Determine the (X, Y) coordinate at the center of the cell enclosing the given text.  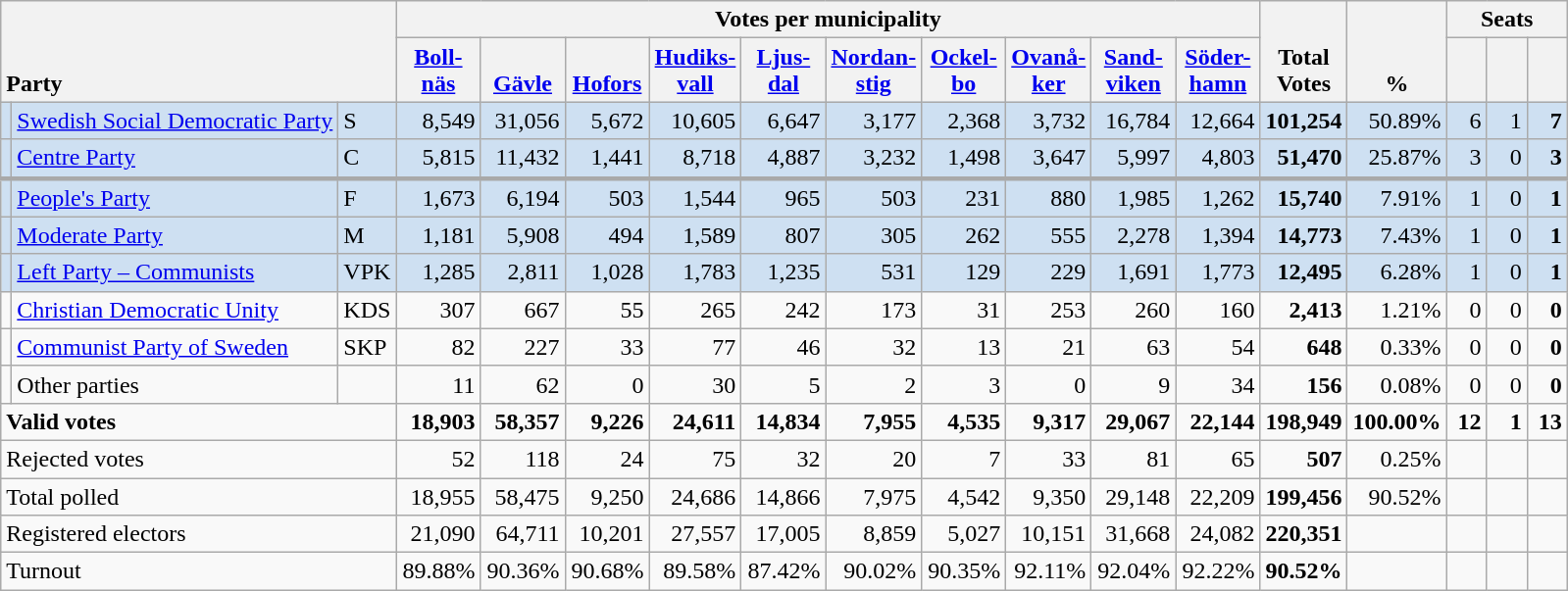
% (1396, 51)
1,544 (695, 198)
29,148 (1134, 497)
173 (874, 310)
31,056 (523, 121)
8,718 (695, 159)
Party (198, 51)
3,177 (874, 121)
1,783 (695, 272)
242 (784, 310)
58,357 (523, 421)
5,815 (438, 159)
2 (874, 384)
253 (1049, 310)
Hudiks- vall (695, 71)
227 (523, 347)
82 (438, 347)
31,668 (1134, 534)
9 (1134, 384)
18,955 (438, 497)
2,278 (1134, 235)
11 (438, 384)
Christian Democratic Unity (175, 310)
129 (964, 272)
12,664 (1218, 121)
965 (784, 198)
52 (438, 459)
667 (523, 310)
63 (1134, 347)
55 (607, 310)
Centre Party (175, 159)
22,144 (1218, 421)
90.02% (874, 571)
Seats (1506, 20)
Total Votes (1304, 51)
4,803 (1218, 159)
Ovanå- ker (1049, 71)
260 (1134, 310)
5,997 (1134, 159)
265 (695, 310)
6 (1467, 121)
15,740 (1304, 198)
31 (964, 310)
Turnout (198, 571)
89.58% (695, 571)
58,475 (523, 497)
7.91% (1396, 198)
14,834 (784, 421)
Boll- näs (438, 71)
220,351 (1304, 534)
S (367, 121)
29,067 (1134, 421)
0.25% (1396, 459)
5,672 (607, 121)
262 (964, 235)
Votes per municipality (828, 20)
199,456 (1304, 497)
14,866 (784, 497)
Moderate Party (175, 235)
1,028 (607, 272)
555 (1049, 235)
1,498 (964, 159)
90.68% (607, 571)
75 (695, 459)
SKP (367, 347)
Rejected votes (198, 459)
10,151 (1049, 534)
1,285 (438, 272)
34 (1218, 384)
Total polled (198, 497)
1,589 (695, 235)
Swedish Social Democratic Party (175, 121)
Söder- hamn (1218, 71)
807 (784, 235)
20 (874, 459)
16,784 (1134, 121)
92.11% (1049, 571)
50.89% (1396, 121)
160 (1218, 310)
9,226 (607, 421)
KDS (367, 310)
Valid votes (198, 421)
77 (695, 347)
21 (1049, 347)
Gävle (523, 71)
2,413 (1304, 310)
2,368 (964, 121)
90.36% (523, 571)
307 (438, 310)
6.28% (1396, 272)
8,549 (438, 121)
1,691 (1134, 272)
7,955 (874, 421)
Left Party – Communists (175, 272)
1,673 (438, 198)
198,949 (1304, 421)
64,711 (523, 534)
1,235 (784, 272)
92.04% (1134, 571)
305 (874, 235)
648 (1304, 347)
7,975 (874, 497)
17,005 (784, 534)
2,811 (523, 272)
92.22% (1218, 571)
156 (1304, 384)
Registered electors (198, 534)
1,262 (1218, 198)
0.08% (1396, 384)
18,903 (438, 421)
5,908 (523, 235)
494 (607, 235)
118 (523, 459)
0.33% (1396, 347)
81 (1134, 459)
89.88% (438, 571)
46 (784, 347)
90.35% (964, 571)
4,535 (964, 421)
229 (1049, 272)
7.43% (1396, 235)
1,441 (607, 159)
880 (1049, 198)
M (367, 235)
1,985 (1134, 198)
231 (964, 198)
3,732 (1049, 121)
62 (523, 384)
27,557 (695, 534)
14,773 (1304, 235)
9,317 (1049, 421)
531 (874, 272)
1,394 (1218, 235)
5,027 (964, 534)
3,232 (874, 159)
100.00% (1396, 421)
5 (784, 384)
8,859 (874, 534)
10,201 (607, 534)
54 (1218, 347)
1,773 (1218, 272)
4,887 (784, 159)
Communist Party of Sweden (175, 347)
507 (1304, 459)
25.87% (1396, 159)
24 (607, 459)
21,090 (438, 534)
People's Party (175, 198)
4,542 (964, 497)
101,254 (1304, 121)
6,647 (784, 121)
1.21% (1396, 310)
Sand- viken (1134, 71)
12 (1467, 421)
Other parties (175, 384)
F (367, 198)
1,181 (438, 235)
10,605 (695, 121)
22,209 (1218, 497)
Ockel- bo (964, 71)
C (367, 159)
9,350 (1049, 497)
24,082 (1218, 534)
VPK (367, 272)
51,470 (1304, 159)
24,686 (695, 497)
12,495 (1304, 272)
9,250 (607, 497)
Ljus- dal (784, 71)
30 (695, 384)
6,194 (523, 198)
Nordan- stig (874, 71)
87.42% (784, 571)
11,432 (523, 159)
3,647 (1049, 159)
65 (1218, 459)
24,611 (695, 421)
Hofors (607, 71)
